Extract the (X, Y) coordinate from the center of the cell holding the provided text.  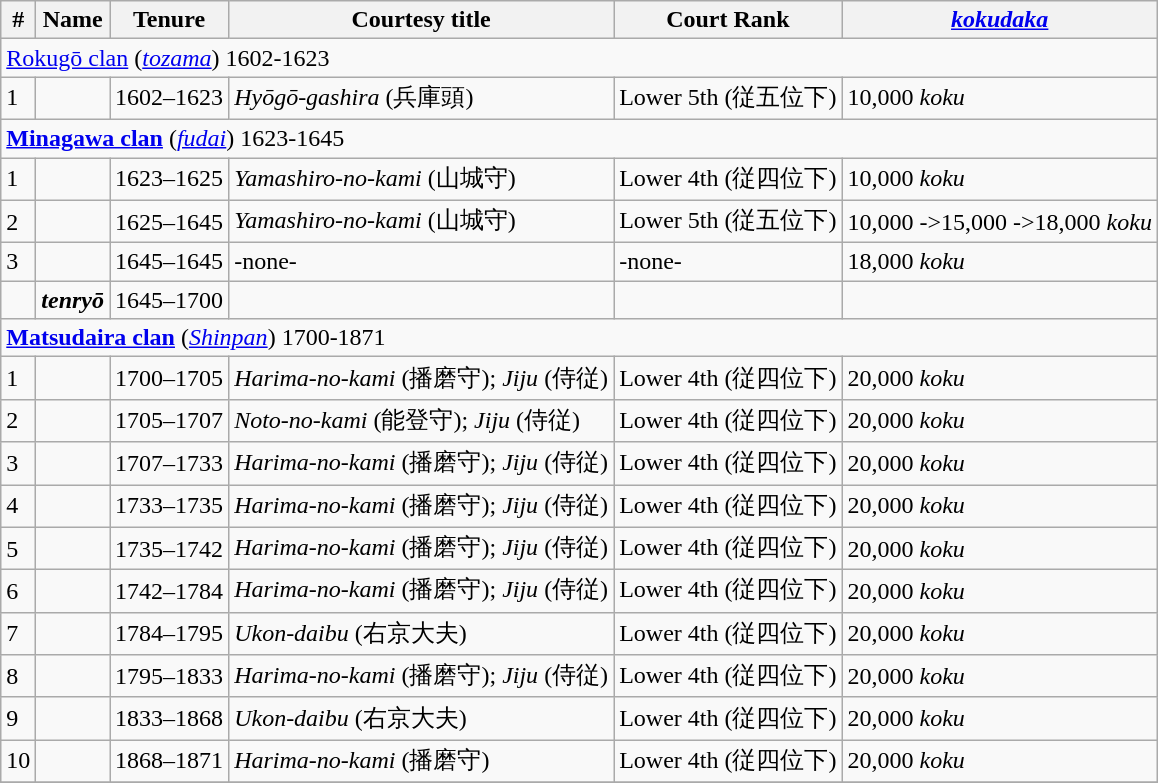
1833–1868 (170, 718)
1700–1705 (170, 378)
5 (18, 548)
1735–1742 (170, 548)
4 (18, 506)
1625–1645 (170, 222)
1705–1707 (170, 420)
Matsudaira clan (Shinpan) 1700-1871 (580, 338)
6 (18, 592)
7 (18, 634)
Name (73, 20)
10 (18, 762)
1707–1733 (170, 464)
18,000 koku (1000, 262)
# (18, 20)
1784–1795 (170, 634)
1733–1735 (170, 506)
Harima-no-kami (播磨守) (422, 762)
Courtesy title (422, 20)
1645–1700 (170, 300)
Hyōgō-gashira (兵庫頭) (422, 98)
9 (18, 718)
Rokugō clan (tozama) 1602-1623 (580, 58)
Court Rank (728, 20)
1602–1623 (170, 98)
Noto-no-kami (能登守); Jiju (侍従) (422, 420)
tenryō (73, 300)
kokudaka (1000, 20)
1795–1833 (170, 676)
1742–1784 (170, 592)
1645–1645 (170, 262)
Tenure (170, 20)
Minagawa clan (fudai) 1623-1645 (580, 138)
1868–1871 (170, 762)
1623–1625 (170, 180)
8 (18, 676)
10,000 ->15,000 ->18,000 koku (1000, 222)
